Scan for the cell matching the given text and deliver its [x, y] coordinate at center. 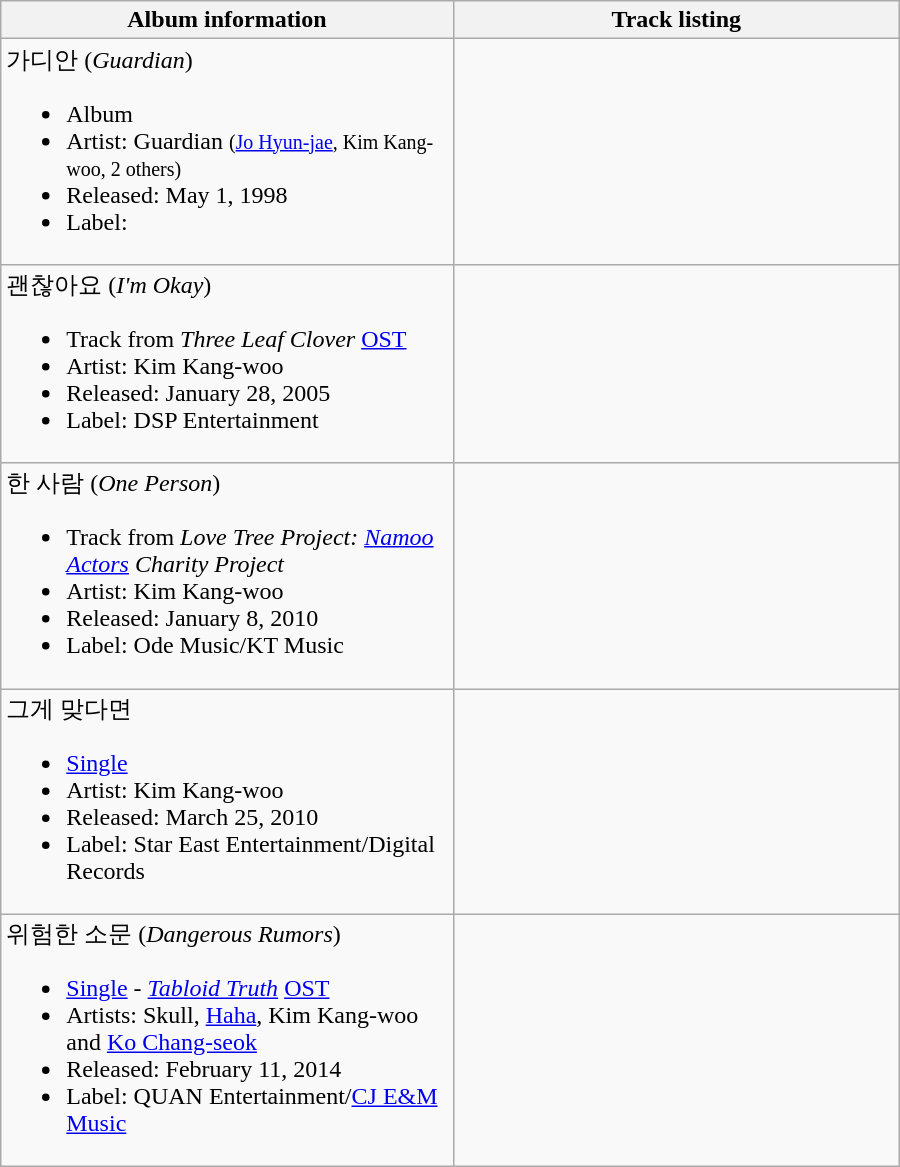
Album information [227, 20]
Track listing [676, 20]
그게 맞다면SingleArtist: Kim Kang-wooReleased: March 25, 2010Label: Star East Entertainment/Digital Records [227, 801]
한 사람 (One Person)Track from Love Tree Project: Namoo Actors Charity ProjectArtist: Kim Kang-wooReleased: January 8, 2010Label: Ode Music/KT Music [227, 576]
괜찮아요 (I'm Okay)Track from Three Leaf Clover OSTArtist: Kim Kang-wooReleased: January 28, 2005Label: DSP Entertainment [227, 364]
가디안 (Guardian)AlbumArtist: Guardian (Jo Hyun-jae, Kim Kang-woo, 2 others)Released: May 1, 1998Label: [227, 152]
